Locate the cell with the specified text and output its [x, y] center coordinate. 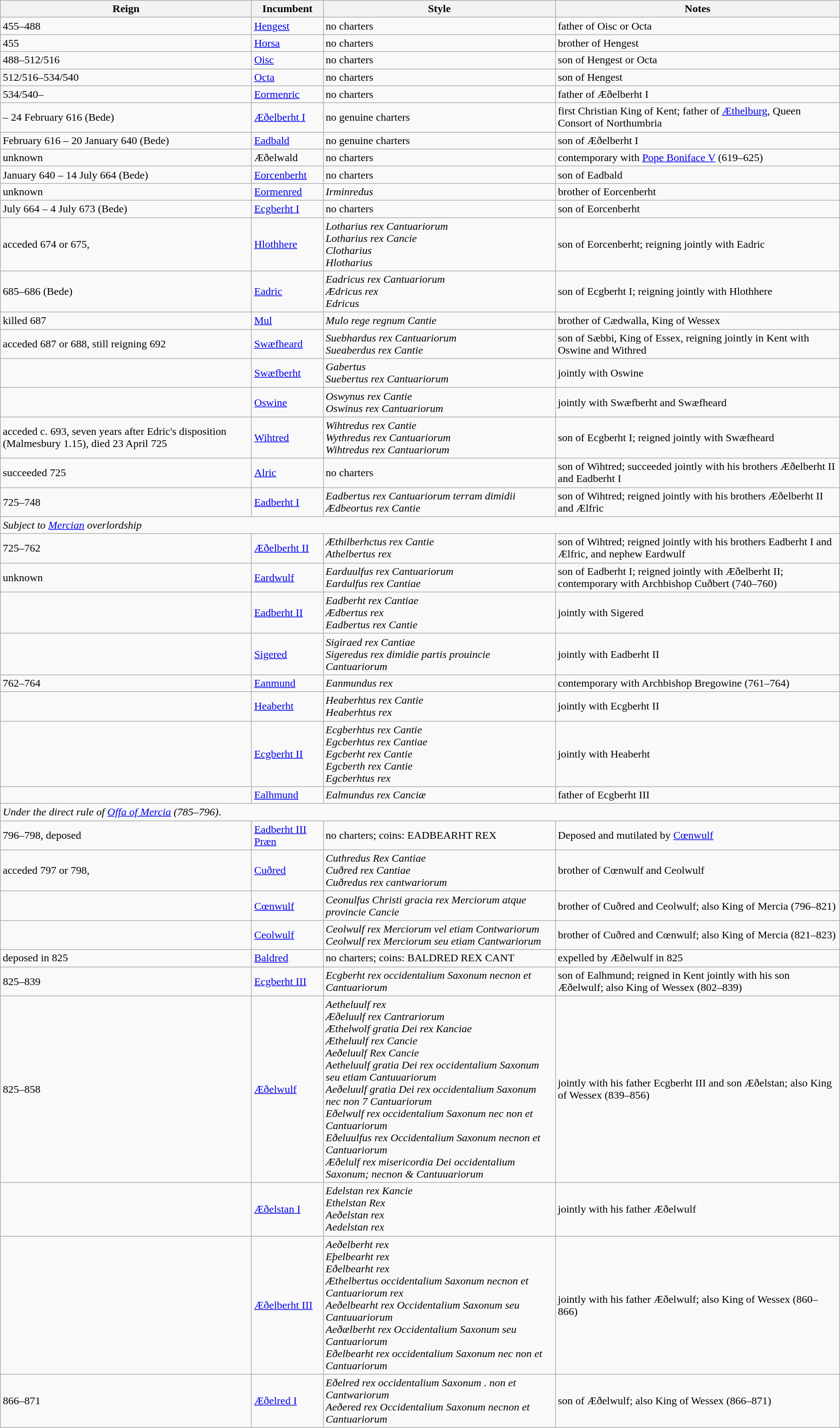
Æðelwald [287, 158]
father of Ecgberht III [698, 795]
488–512/516 [126, 60]
jointly with Eadberht II [698, 654]
son of Ecgberht I; reigned jointly with Swæfheard [698, 438]
Under the direct rule of Offa of Mercia (785–796). [420, 812]
son of Æðelberht I [698, 140]
Æðelberht II [287, 548]
Æðelberht III [287, 1305]
Æthilberhctus rex CantieAthelbertus rex [439, 548]
son of Eadberht I; reigned jointly with Æðelberht II; contemporary with Archbishop Cuðbert (740–760) [698, 577]
son of Eadbald [698, 175]
brother of Eorcenberht [698, 192]
Eadberht II [287, 613]
Ecgberhtus rex CantieEgcberhtus rex CantiaeEgcberht rex CantieEgcberth rex CantieEgcberhtus rex [439, 753]
Sigered [287, 654]
Baldred [287, 958]
no charters; coins: EADBEARHT REX [439, 836]
acceded c. 693, seven years after Edric's disposition (Malmesbury 1.15), died 23 April 725 [126, 438]
jointly with Heaberht [698, 753]
acceded 674 or 675, [126, 244]
Heaberhtus rex CantieHeaberhtus rex [439, 706]
succeeded 725 [126, 473]
Wihtredus rex CantieWythredus rex CantuariorumWihtredus rex Cantuariorum [439, 438]
– 24 February 616 (Bede) [126, 118]
contemporary with Archbishop Bregowine (761–764) [698, 683]
866–871 [126, 1401]
Eormenric [287, 94]
son of Ealhmund; reigned in Kent jointly with his son Æðelwulf; also King of Wessex (802–839) [698, 981]
Wihtred [287, 438]
Eadric [287, 292]
Oswynus rex CantieOswinus rex Cantuariorum [439, 402]
son of Sæbbi, King of Essex, reigning jointly in Kent with Oswine and Withred [698, 344]
February 616 – 20 January 640 (Bede) [126, 140]
Æðelred I [287, 1401]
Eadberht rex CantiaeÆdbertus rexEadbertus rex Cantie [439, 613]
Eanmundus rex [439, 683]
Mul [287, 321]
Oswine [287, 402]
jointly with Swæfberht and Swæfheard [698, 402]
Mulo rege regnum Cantie [439, 321]
Heaberht [287, 706]
825–839 [126, 981]
Alric [287, 473]
796–798, deposed [126, 836]
512/516–534/540 [126, 77]
Suebhardus rex CantuariorumSueaberdus rex Cantie [439, 344]
Æðelstan I [287, 1209]
Reign [126, 9]
son of Wihtred; reigned jointly with his brothers Æðelberht II and Ælfric [698, 502]
January 640 – 14 July 664 (Bede) [126, 175]
825–858 [126, 1089]
July 664 – 4 July 673 (Bede) [126, 209]
Irminredus [439, 192]
son of Wihtred; reigned jointly with his brothers Eadberht I and Ælfric, and nephew Eardwulf [698, 548]
Lotharius rex CantuariorumLotharius rex CancieClothariusHlotharius [439, 244]
jointly with Ecgberht II [698, 706]
Hlothhere [287, 244]
killed 687 [126, 321]
son of Æðelwulf; also King of Wessex (866–871) [698, 1401]
Ecgberht I [287, 209]
Style [439, 9]
brother of Cuðred and Cœnwulf; also King of Mercia (821–823) [698, 935]
Incumbent [287, 9]
Ecgberht II [287, 753]
725–748 [126, 502]
jointly with his father Æðelwulf; also King of Wessex (860–866) [698, 1305]
Ecgberht III [287, 981]
brother of Cuðred and Ceolwulf; also King of Mercia (796–821) [698, 906]
jointly with his father Æðelwulf [698, 1209]
first Christian King of Kent; father of Æthelburg, Queen Consort of Northumbria [698, 118]
no charters; coins: BALDRED REX CANT [439, 958]
Eadricus rex CantuariorumÆdricus rexEdricus [439, 292]
Ceolwulf rex Merciorum vel etiam ContwariorumCeolwulf rex Merciorum seu etiam Cantwariorum [439, 935]
acceded 797 or 798, [126, 871]
455–488 [126, 26]
Subject to Mercian overlordship [420, 525]
son of Ecgberht I; reigning jointly with Hlothhere [698, 292]
son of Eorcenberht; reigning jointly with Eadric [698, 244]
Eanmund [287, 683]
contemporary with Pope Boniface V (619–625) [698, 158]
Earduulfus rex CantuariorumEardulfus rex Cantiae [439, 577]
jointly with Sigered [698, 613]
jointly with his father Ecgberht III and son Æðelstan; also King of Wessex (839–856) [698, 1089]
deposed in 825 [126, 958]
jointly with Oswine [698, 373]
Ceolwulf [287, 935]
father of Oisc or Octa [698, 26]
Ecgberht rex occidentalium Saxonum necnon et Cantuariorum [439, 981]
Eðelred rex occidentalium Saxonum . non et CantwariorumAeðered rex Occidentalium Saxonum necnon et Cantuariorum [439, 1401]
Æðelberht I [287, 118]
son of Hengest [698, 77]
Swæfheard [287, 344]
Eadbald [287, 140]
son of Wihtred; succeeded jointly with his brothers Æðelberht II and Eadberht I [698, 473]
725–762 [126, 548]
685–686 (Bede) [126, 292]
Eormenred [287, 192]
Sigiraed rex CantiaeSigeredus rex dimidie partis prouincie Cantuariorum [439, 654]
brother of Cœnwulf and Ceolwulf [698, 871]
Eadberht III Præn [287, 836]
son of Eorcenberht [698, 209]
Eardwulf [287, 577]
762–764 [126, 683]
Ealhmund [287, 795]
father of Æðelberht I [698, 94]
son of Hengest or Octa [698, 60]
Eorcenberht [287, 175]
534/540– [126, 94]
Ealmundus rex Canciæ [439, 795]
acceded 687 or 688, still reigning 692 [126, 344]
Cuðred [287, 871]
455 [126, 43]
Ceonulfus Christi gracia rex Merciorum atque provincie Cancie [439, 906]
Edelstan rex KancieEthelstan RexAeðelstan rexAedelstan rex [439, 1209]
brother of Hengest [698, 43]
Horsa [287, 43]
GabertusSuebertus rex Cantuariorum [439, 373]
Eadberht I [287, 502]
Notes [698, 9]
Hengest [287, 26]
Æðelwulf [287, 1089]
Oisc [287, 60]
Swæfberht [287, 373]
Deposed and mutilated by Cœnwulf [698, 836]
Cuthredus Rex CantiaeCuðred rex CantiaeCuðredus rex cantwariorum [439, 871]
brother of Cædwalla, King of Wessex [698, 321]
Eadbertus rex Cantuariorum terram dimidiiÆdbeortus rex Cantie [439, 502]
expelled by Æðelwulf in 825 [698, 958]
Cœnwulf [287, 906]
Octa [287, 77]
